Pinpoint the cell where the given text exists, returning its (x, y) midpoint coordinate. 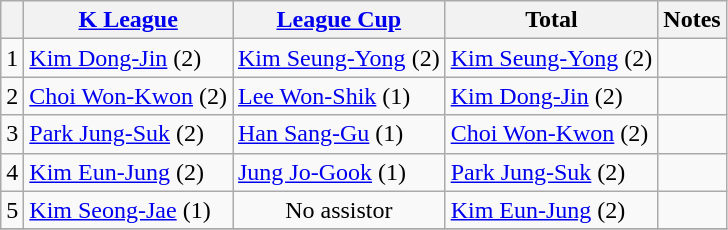
Notes (692, 20)
Kim Seong-Jae (1) (128, 210)
Han Sang-Gu (1) (338, 134)
Total (552, 20)
1 (12, 58)
5 (12, 210)
No assistor (338, 210)
Lee Won-Shik (1) (338, 96)
Jung Jo-Gook (1) (338, 172)
League Cup (338, 20)
4 (12, 172)
K League (128, 20)
2 (12, 96)
3 (12, 134)
